Determine the [X, Y] coordinate at the center of the cell enclosing the given text.  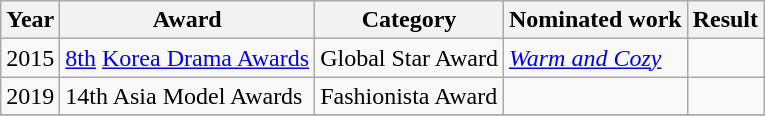
Fashionista Award [410, 96]
Nominated work [595, 20]
Global Star Award [410, 58]
Award [188, 20]
Result [725, 20]
14th Asia Model Awards [188, 96]
2015 [30, 58]
Year [30, 20]
Warm and Cozy [595, 58]
Category [410, 20]
2019 [30, 96]
8th Korea Drama Awards [188, 58]
